Provide the (x, y) coordinate of the cell's center where the given text is located.  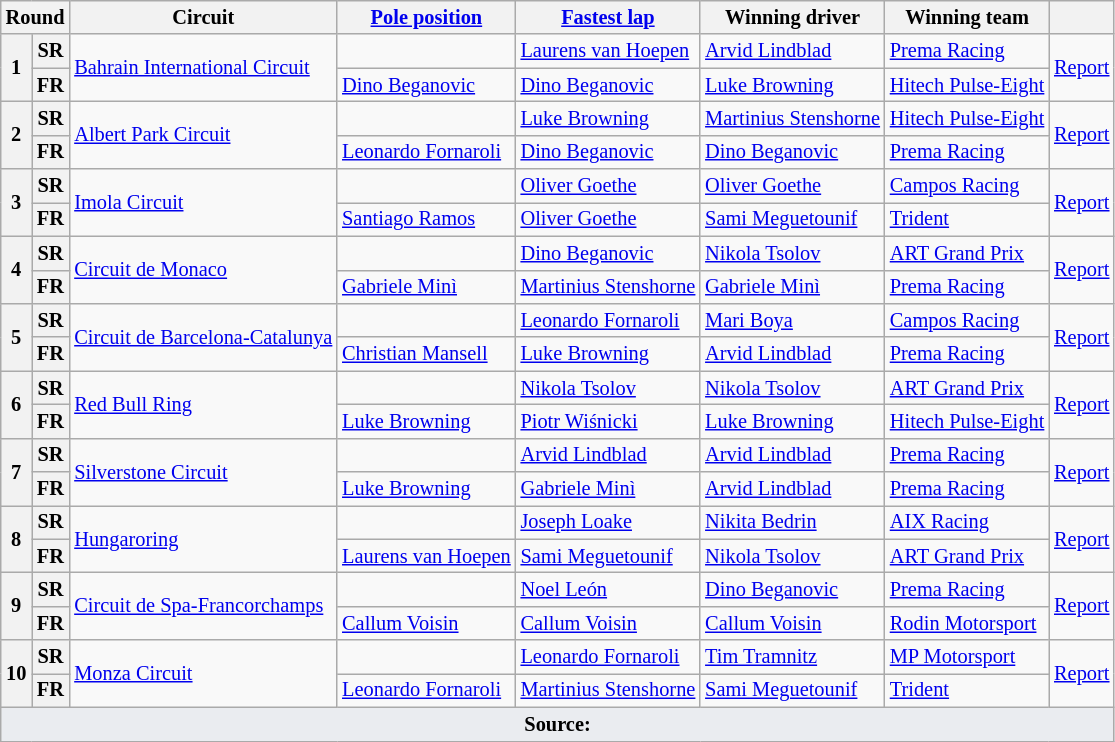
Red Bull Ring (203, 404)
Circuit de Monaco (203, 270)
Noel León (608, 589)
Hungaroring (203, 538)
MP Motorsport (967, 657)
Joseph Loake (608, 522)
9 (16, 606)
Christian Mansell (426, 354)
Winning driver (792, 17)
Nikita Bedrin (792, 522)
Santiago Ramos (426, 219)
Circuit de Barcelona-Catalunya (203, 336)
10 (16, 674)
Monza Circuit (203, 674)
Imola Circuit (203, 202)
AIX Racing (967, 522)
4 (16, 270)
Round (36, 17)
1 (16, 68)
Circuit de Spa-Francorchamps (203, 606)
Piotr Wiśnicki (608, 421)
Mari Boya (792, 320)
6 (16, 404)
Silverstone Circuit (203, 472)
3 (16, 202)
Bahrain International Circuit (203, 68)
Tim Tramnitz (792, 657)
Fastest lap (608, 17)
Circuit (203, 17)
Winning team (967, 17)
2 (16, 134)
Pole position (426, 17)
7 (16, 472)
Albert Park Circuit (203, 134)
5 (16, 336)
Source: (558, 724)
8 (16, 538)
Rodin Motorsport (967, 623)
